Scan for the cell matching the given text and deliver its [x, y] coordinate at center. 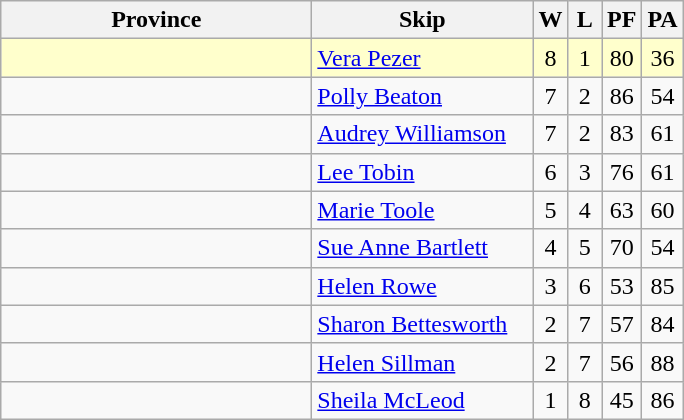
60 [662, 210]
Vera Pezer [422, 58]
PA [662, 20]
W [550, 20]
Polly Beaton [422, 96]
76 [622, 172]
Skip [422, 20]
70 [622, 248]
L [585, 20]
Audrey Williamson [422, 134]
80 [622, 58]
Sharon Bettesworth [422, 324]
PF [622, 20]
85 [662, 286]
63 [622, 210]
Province [156, 20]
Sue Anne Bartlett [422, 248]
84 [662, 324]
57 [622, 324]
53 [622, 286]
36 [662, 58]
45 [622, 400]
Lee Tobin [422, 172]
Helen Rowe [422, 286]
Helen Sillman [422, 362]
88 [662, 362]
Marie Toole [422, 210]
56 [622, 362]
Sheila McLeod [422, 400]
83 [622, 134]
